Provide the (x, y) coordinate of the cell's center where the given text is located.  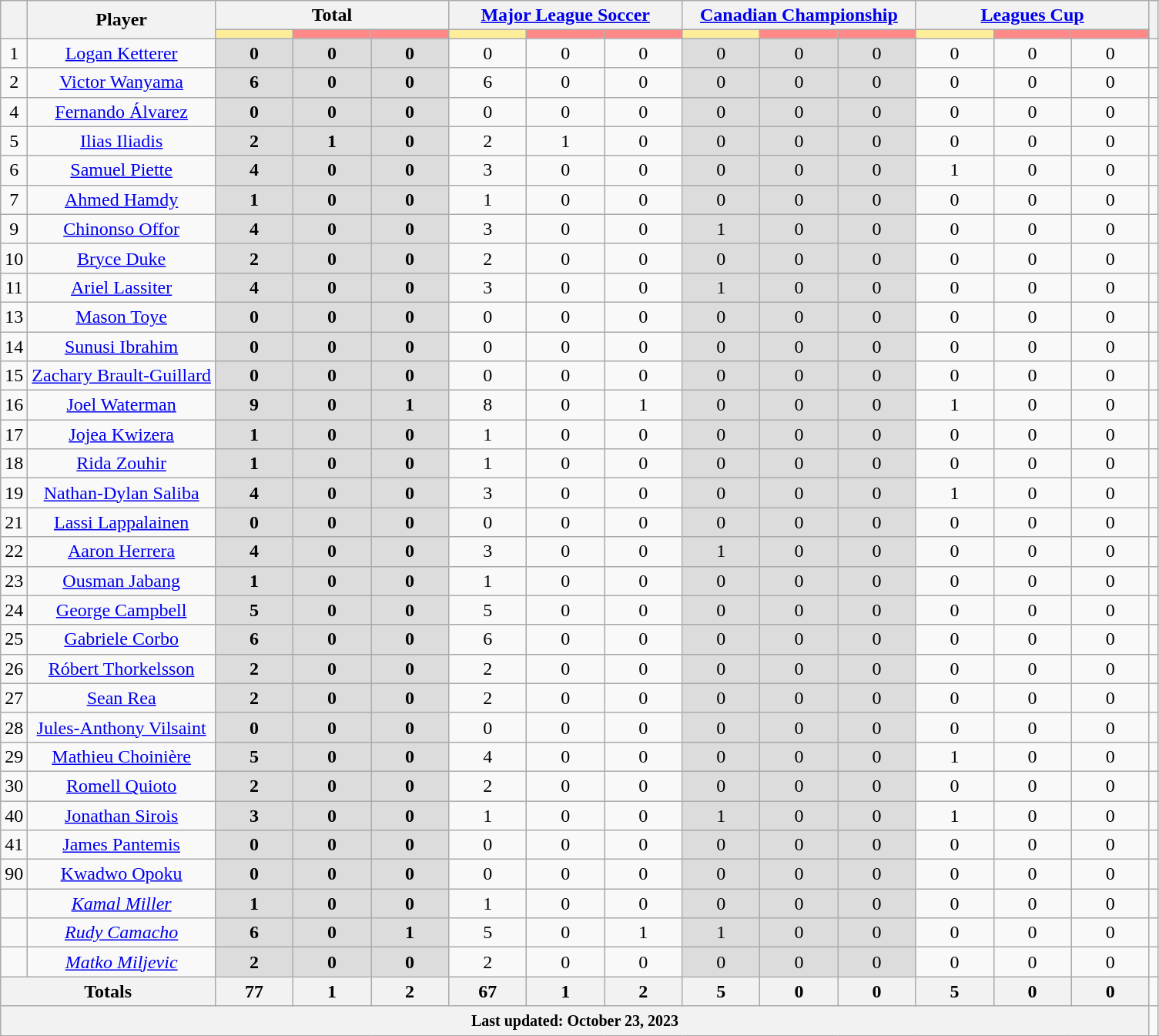
23 (14, 581)
7 (14, 199)
22 (14, 552)
Samuel Piette (122, 170)
Jules-Anthony Vilsaint (122, 727)
James Pantemis (122, 845)
27 (14, 698)
Victor Wanyama (122, 82)
Gabriele Corbo (122, 639)
Lassi Lappalainen (122, 522)
George Campbell (122, 610)
Jonathan Sirois (122, 816)
14 (14, 346)
Sunusi Ibrahim (122, 346)
26 (14, 669)
Ahmed Hamdy (122, 199)
15 (14, 376)
30 (14, 786)
90 (14, 874)
Mason Toye (122, 317)
18 (14, 464)
Total (331, 15)
41 (14, 845)
Romell Quioto (122, 786)
8 (488, 405)
Róbert Thorkelsson (122, 669)
Rudy Camacho (122, 933)
Totals (108, 991)
25 (14, 639)
Ariel Lassiter (122, 287)
Matko Miljevic (122, 962)
Chinonso Offor (122, 229)
Joel Waterman (122, 405)
Last updated: October 23, 2023 (574, 1021)
67 (488, 991)
13 (14, 317)
17 (14, 434)
21 (14, 522)
Sean Rea (122, 698)
Kwadwo Opoku (122, 874)
Aaron Herrera (122, 552)
Player (122, 20)
Logan Ketterer (122, 53)
Leagues Cup (1032, 15)
29 (14, 756)
10 (14, 258)
Jojea Kwizera (122, 434)
Kamal Miller (122, 904)
40 (14, 816)
Ousman Jabang (122, 581)
11 (14, 287)
24 (14, 610)
Rida Zouhir (122, 464)
Fernando Álvarez (122, 112)
Nathan-Dylan Saliba (122, 493)
Zachary Brault-Guillard (122, 376)
Mathieu Choinière (122, 756)
77 (254, 991)
Ilias Iliadis (122, 141)
Major League Soccer (565, 15)
Canadian Championship (799, 15)
16 (14, 405)
28 (14, 727)
19 (14, 493)
Bryce Duke (122, 258)
